Scan for the cell matching the given text and deliver its [x, y] coordinate at center. 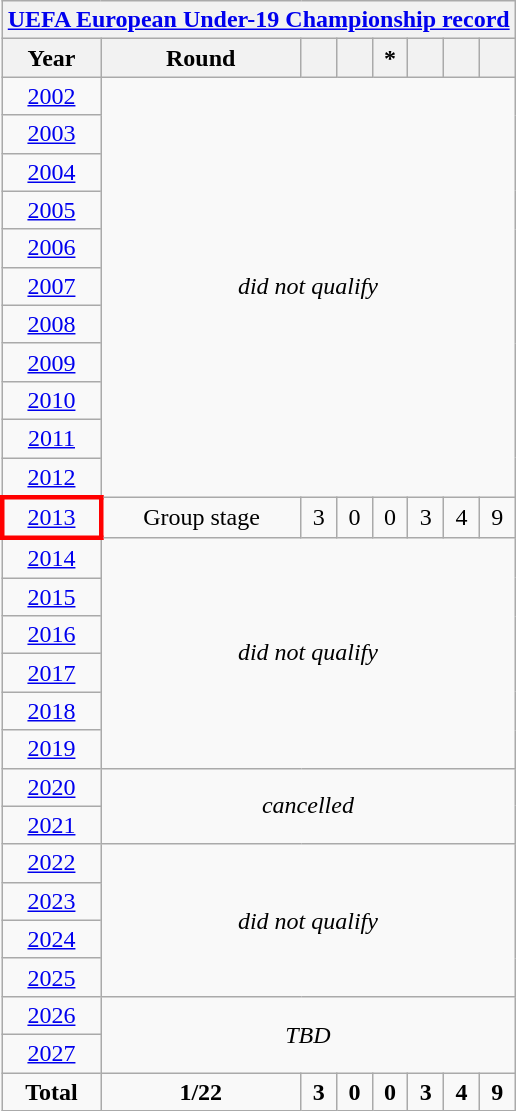
Group stage [201, 518]
2025 [51, 977]
cancelled [308, 806]
2014 [51, 558]
2018 [51, 711]
Round [201, 58]
2011 [51, 438]
2023 [51, 901]
2024 [51, 939]
2007 [51, 286]
2017 [51, 673]
1/22 [201, 1091]
2002 [51, 96]
Year [51, 58]
2004 [51, 172]
TBD [308, 1034]
2009 [51, 362]
2021 [51, 825]
2015 [51, 597]
2012 [51, 478]
Total [51, 1091]
2027 [51, 1053]
2016 [51, 635]
2020 [51, 787]
2003 [51, 134]
2005 [51, 210]
2008 [51, 324]
2019 [51, 749]
2026 [51, 1015]
2013 [51, 518]
UEFA European Under-19 Championship record [258, 20]
2006 [51, 248]
2010 [51, 400]
2022 [51, 863]
* [390, 58]
